Output the [x, y] coordinate of the center of the cell containing the given text.  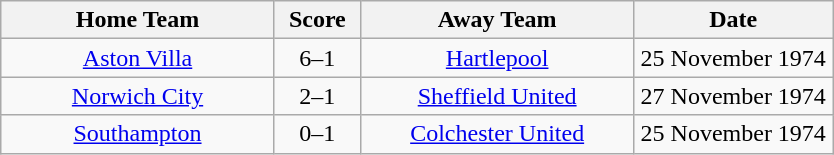
Hartlepool [497, 58]
Southampton [138, 134]
Sheffield United [497, 96]
Norwich City [138, 96]
Colchester United [497, 134]
6–1 [317, 58]
Score [317, 20]
2–1 [317, 96]
Aston Villa [138, 58]
27 November 1974 [734, 96]
0–1 [317, 134]
Date [734, 20]
Home Team [138, 20]
Away Team [497, 20]
